Return [X, Y] of the center of cell containing provided text 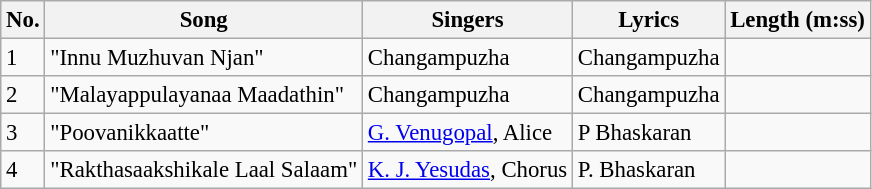
P Bhaskaran [649, 133]
"Innu Muzhuvan Njan" [204, 58]
1 [23, 58]
Singers [468, 20]
G. Venugopal, Alice [468, 133]
4 [23, 170]
2 [23, 95]
"Poovanikkaatte" [204, 133]
Length (m:ss) [798, 20]
3 [23, 133]
Song [204, 20]
Lyrics [649, 20]
P. Bhaskaran [649, 170]
K. J. Yesudas, Chorus [468, 170]
No. [23, 20]
"Malayappulayanaa Maadathin" [204, 95]
"Rakthasaakshikale Laal Salaam" [204, 170]
